Identify which cell holds the provided text, then report its [x, y] central coordinate. 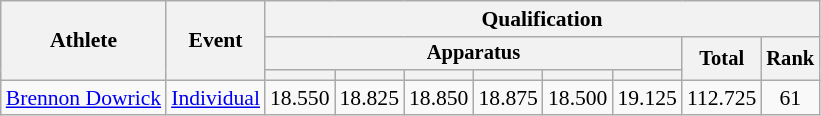
19.125 [646, 98]
Athlete [84, 40]
18.825 [368, 98]
61 [790, 98]
18.875 [508, 98]
Brennon Dowrick [84, 98]
Total [722, 58]
Rank [790, 58]
18.550 [300, 98]
112.725 [722, 98]
Apparatus [474, 54]
Event [216, 40]
18.500 [578, 98]
18.850 [438, 98]
Qualification [542, 19]
Individual [216, 98]
